Detect which cell encompasses the target text, then output its [x, y] center coordinate. 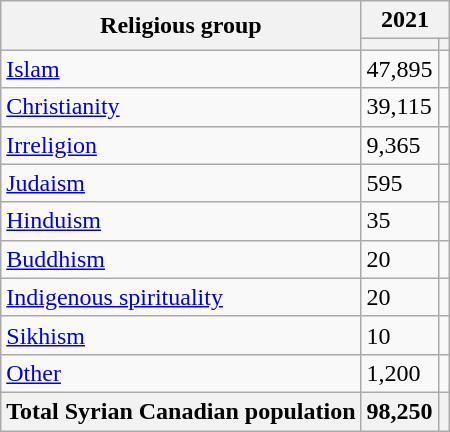
Indigenous spirituality [181, 297]
Islam [181, 69]
Irreligion [181, 145]
9,365 [400, 145]
Total Syrian Canadian population [181, 411]
47,895 [400, 69]
2021 [405, 20]
1,200 [400, 373]
39,115 [400, 107]
10 [400, 335]
Buddhism [181, 259]
98,250 [400, 411]
Other [181, 373]
Sikhism [181, 335]
595 [400, 183]
Judaism [181, 183]
Christianity [181, 107]
Religious group [181, 26]
35 [400, 221]
Hinduism [181, 221]
